Return the (x, y) coordinate for the center point of the cell that contains the specified text.  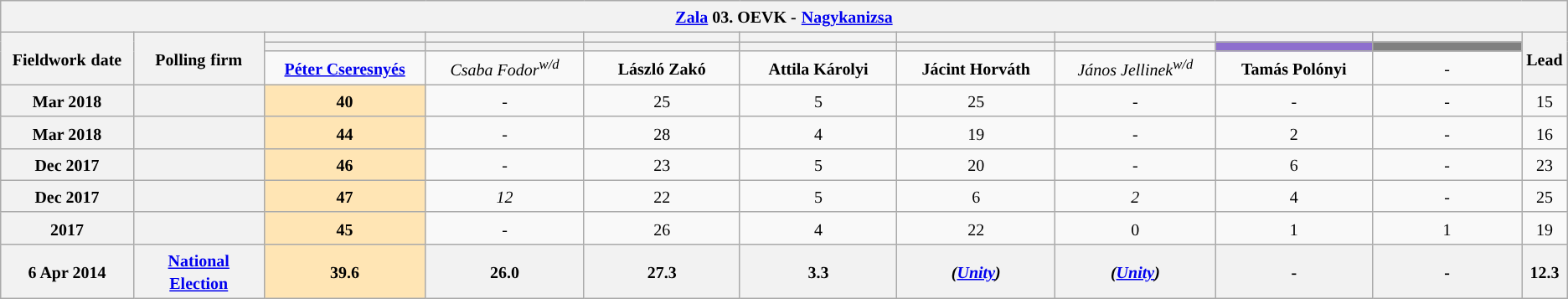
3.3 (818, 271)
26.0 (504, 271)
László Zakó (662, 68)
6 Apr 2014 (67, 271)
Lead (1545, 59)
28 (662, 132)
Zala 03. OEVK - Nagykanizsa (784, 17)
27.3 (662, 271)
46 (345, 164)
National Election (199, 271)
45 (345, 228)
Csaba Fodorw/d (504, 68)
15 (1545, 101)
Jácint Horváth (977, 68)
2017 (67, 228)
0 (1136, 228)
26 (662, 228)
47 (345, 196)
12.3 (1545, 271)
40 (345, 101)
Péter Cseresnyés (345, 68)
20 (977, 164)
44 (345, 132)
16 (1545, 132)
12 (504, 196)
Polling firm (199, 59)
39.6 (345, 271)
Fieldwork date (67, 59)
Tamás Polónyi (1294, 68)
Attila Károlyi (818, 68)
János Jellinekw/d (1136, 68)
